Pinpoint the cell where the given text exists, returning its (X, Y) midpoint coordinate. 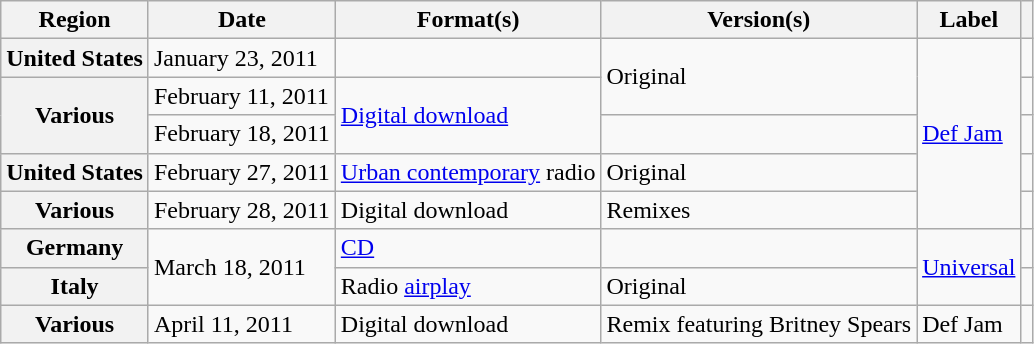
February 18, 2011 (242, 134)
Version(s) (759, 20)
CD (468, 248)
Date (242, 20)
Urban contemporary radio (468, 172)
January 23, 2011 (242, 58)
Italy (75, 286)
Universal (969, 267)
Region (75, 20)
February 11, 2011 (242, 96)
April 11, 2011 (242, 324)
Germany (75, 248)
Remixes (759, 210)
Label (969, 20)
February 28, 2011 (242, 210)
Radio airplay (468, 286)
Remix featuring Britney Spears (759, 324)
March 18, 2011 (242, 267)
Format(s) (468, 20)
February 27, 2011 (242, 172)
